Determine the (X, Y) coordinate at the center of the cell enclosing the given text.  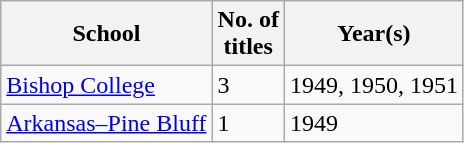
No. oftitles (248, 34)
Year(s) (374, 34)
Arkansas–Pine Bluff (106, 123)
Bishop College (106, 85)
3 (248, 85)
1 (248, 123)
School (106, 34)
1949, 1950, 1951 (374, 85)
1949 (374, 123)
